Search for the cell housing the specified text and yield its [X, Y] center coordinate. 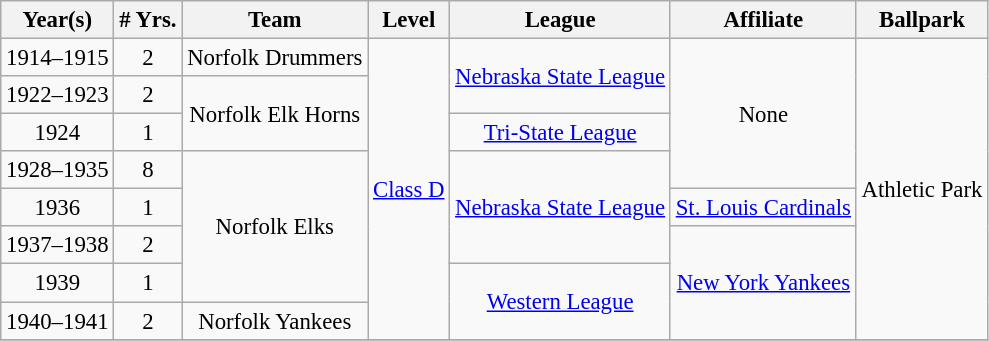
1924 [58, 133]
St. Louis Cardinals [763, 208]
Tri-State League [560, 133]
Team [275, 20]
Norfolk Drummers [275, 58]
Norfolk Elk Horns [275, 114]
League [560, 20]
Class D [409, 190]
8 [148, 170]
1939 [58, 283]
Level [409, 20]
None [763, 114]
1937–1938 [58, 245]
1914–1915 [58, 58]
# Yrs. [148, 20]
Western League [560, 302]
New York Yankees [763, 282]
Athletic Park [922, 190]
1922–1923 [58, 95]
Ballpark [922, 20]
1936 [58, 208]
Affiliate [763, 20]
1928–1935 [58, 170]
Norfolk Yankees [275, 321]
Year(s) [58, 20]
1940–1941 [58, 321]
Norfolk Elks [275, 226]
